Return (x, y) of the center of cell containing provided text 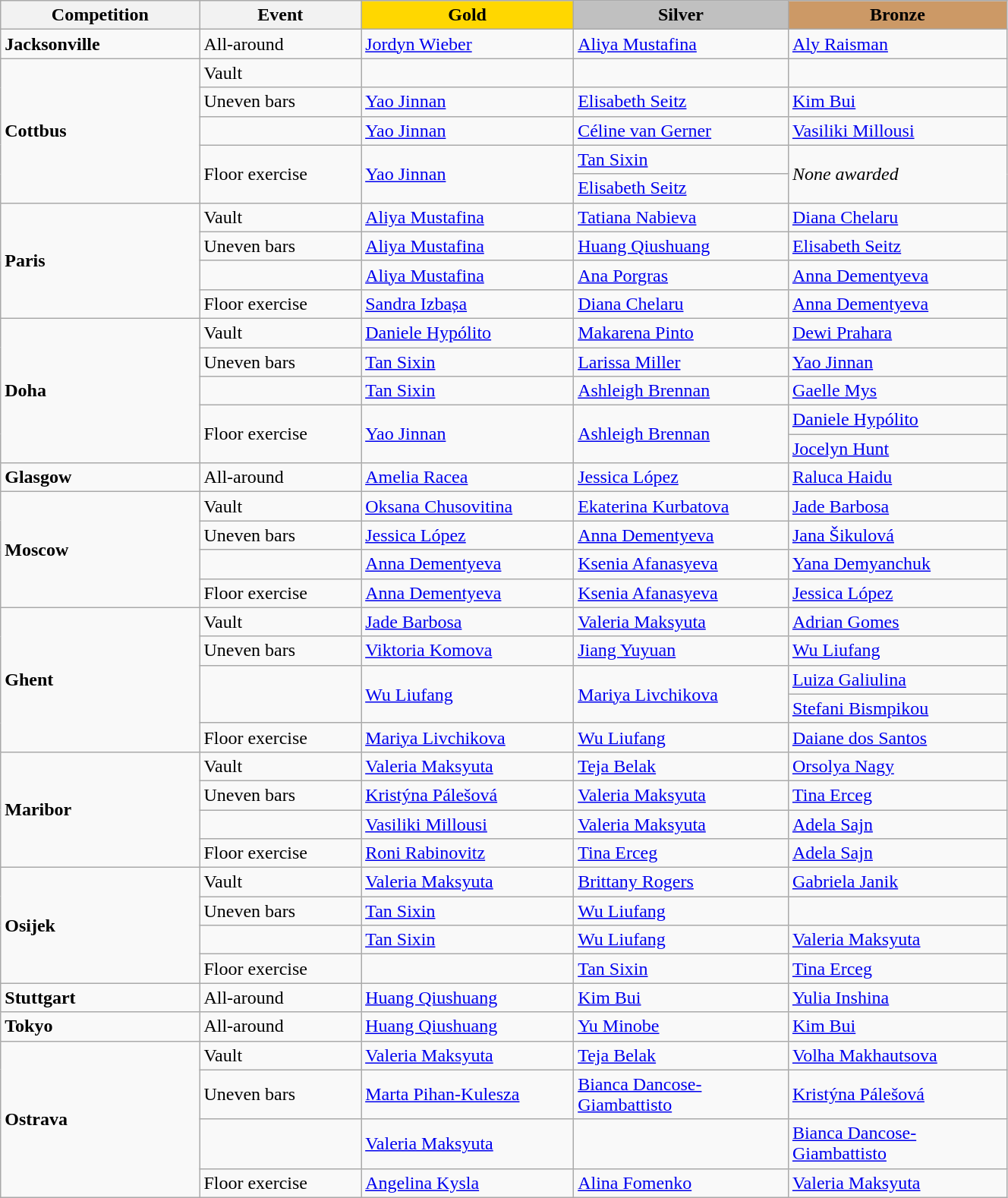
Tatiana Nabieva (682, 217)
Makarena Pinto (682, 333)
Ghent (100, 679)
Jordyn Wieber (468, 44)
Glasgow (100, 478)
Larissa Miller (682, 362)
None awarded (897, 174)
Maribor (100, 809)
Viktoria Komova (468, 651)
Tokyo (100, 1026)
Stuttgart (100, 998)
Ekaterina Kurbatova (682, 506)
Céline van Gerner (682, 131)
Oksana Chusovitina (468, 506)
Gaelle Mys (897, 391)
Ostrava (100, 1119)
Sandra Izbașa (468, 304)
Silver (682, 15)
Daiane dos Santos (897, 737)
Osijek (100, 925)
Yulia Inshina (897, 998)
Yu Minobe (682, 1026)
Volha Makhautsova (897, 1055)
Raluca Haidu (897, 478)
Marta Pihan-Kulesza (468, 1095)
Angelina Kysla (468, 1183)
Jocelyn Hunt (897, 449)
Jana Šikulová (897, 535)
Amelia Racea (468, 478)
Jacksonville (100, 44)
Gabriela Janik (897, 882)
Doha (100, 390)
Alina Fomenko (682, 1183)
Moscow (100, 550)
Event (281, 15)
Roni Rabinovitz (468, 853)
Jiang Yuyuan (682, 651)
Stefani Bismpikou (897, 708)
Paris (100, 260)
Cottbus (100, 131)
Bronze (897, 15)
Aly Raisman (897, 44)
Brittany Rogers (682, 882)
Yana Demyanchuk (897, 564)
Dewi Prahara (897, 333)
Ana Porgras (682, 275)
Luiza Galiulina (897, 679)
Adrian Gomes (897, 622)
Gold (468, 15)
Competition (100, 15)
Orsolya Nagy (897, 766)
